Pinpoint the cell where the given text exists, returning its [x, y] midpoint coordinate. 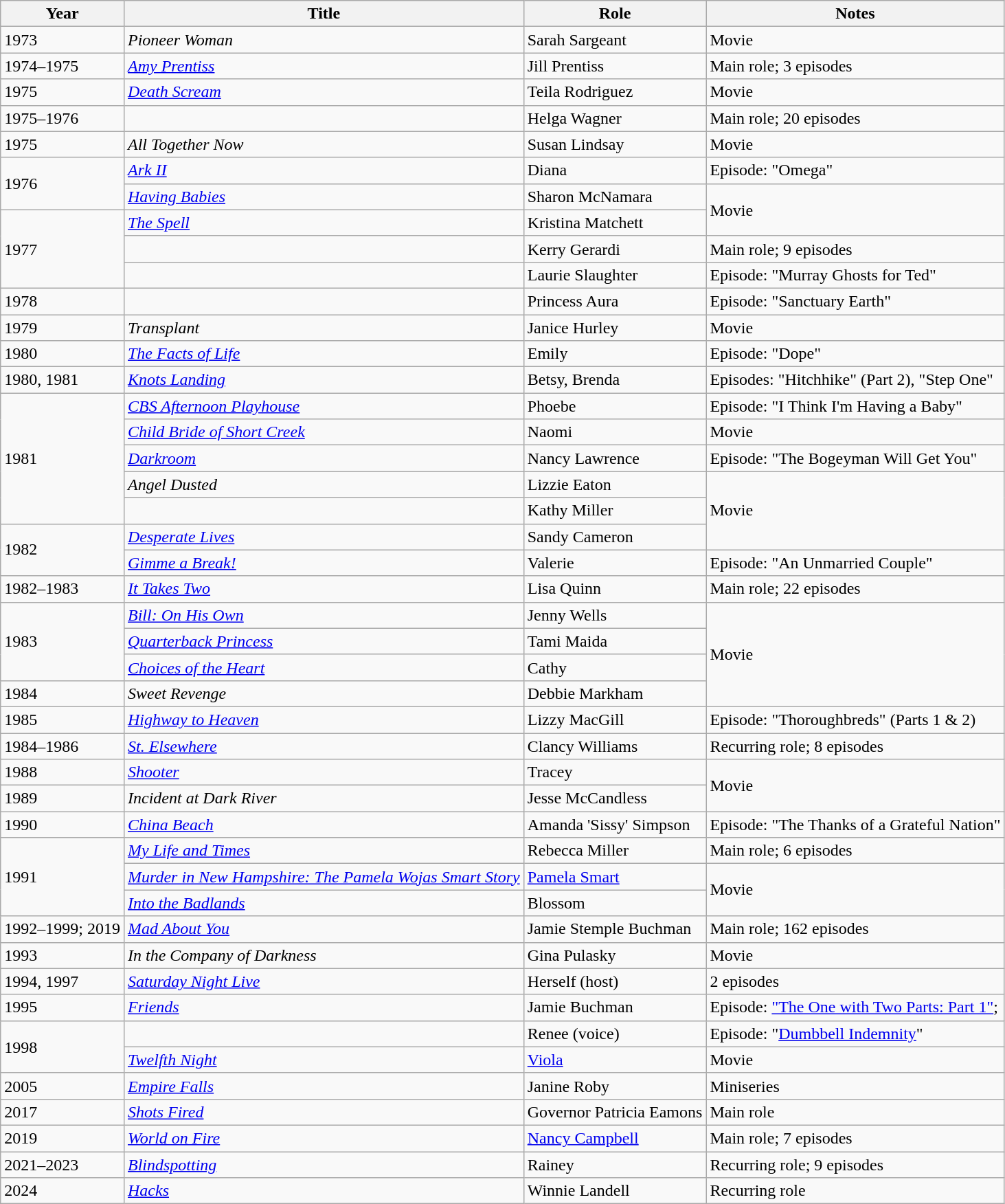
Susan Lindsay [615, 144]
1985 [63, 720]
Episode: "Omega" [855, 170]
Diana [615, 170]
Governor Patricia Eamons [615, 1112]
1979 [63, 328]
Main role; 162 episodes [855, 929]
Title [324, 14]
Janine Roby [615, 1086]
Angel Dusted [324, 484]
Darkroom [324, 458]
Into the Badlands [324, 903]
Main role [855, 1112]
Child Bride of Short Creek [324, 432]
Jenny Wells [615, 615]
Episodes: "Hitchhike" (Part 2), "Step One" [855, 380]
Amanda 'Sissy' Simpson [615, 825]
Lizzy MacGill [615, 720]
Sandy Cameron [615, 537]
St. Elsewhere [324, 746]
Episode: "The Bogeyman Will Get You" [855, 458]
Betsy, Brenda [615, 380]
1975–1976 [63, 118]
Murder in New Hampshire: The Pamela Wojas Smart Story [324, 877]
Bill: On His Own [324, 615]
Renee (voice) [615, 1034]
Kristina Matchett [615, 223]
2024 [63, 1191]
Clancy Williams [615, 746]
Janice Hurley [615, 328]
Main role; 22 episodes [855, 589]
Jamie Stemple Buchman [615, 929]
Ark II [324, 170]
Emily [615, 354]
1984–1986 [63, 746]
Nancy Campbell [615, 1138]
1984 [63, 693]
Episode: "I Think I'm Having a Baby" [855, 406]
Shooter [324, 772]
Winnie Landell [615, 1191]
1995 [63, 1007]
1993 [63, 955]
Viola [615, 1060]
Amy Prentiss [324, 66]
Episode: "Sanctuary Earth" [855, 301]
Episode: "An Unmarried Couple" [855, 563]
Nancy Lawrence [615, 458]
2019 [63, 1138]
1982–1983 [63, 589]
1974–1975 [63, 66]
Helga Wagner [615, 118]
Knots Landing [324, 380]
2017 [63, 1112]
1990 [63, 825]
1991 [63, 877]
Blossom [615, 903]
1988 [63, 772]
It Takes Two [324, 589]
Cathy [615, 667]
China Beach [324, 825]
1980, 1981 [63, 380]
2005 [63, 1086]
World on Fire [324, 1138]
1998 [63, 1047]
Lizzie Eaton [615, 484]
Desperate Lives [324, 537]
1977 [63, 249]
Princess Aura [615, 301]
My Life and Times [324, 851]
Sharon McNamara [615, 197]
Rainey [615, 1165]
2021–2023 [63, 1165]
1973 [63, 40]
Recurring role; 9 episodes [855, 1165]
Blindspotting [324, 1165]
Episode: "The One with Two Parts: Part 1"; [855, 1007]
Tami Maida [615, 641]
The Spell [324, 223]
1981 [63, 458]
Recurring role [855, 1191]
Kathy Miller [615, 511]
Valerie [615, 563]
Hacks [324, 1191]
Main role; 6 episodes [855, 851]
1983 [63, 641]
Episode: "Dope" [855, 354]
Sweet Revenge [324, 693]
1980 [63, 354]
Incident at Dark River [324, 799]
Notes [855, 14]
Main role; 20 episodes [855, 118]
Empire Falls [324, 1086]
1976 [63, 183]
Role [615, 14]
Naomi [615, 432]
Shots Fired [324, 1112]
Main role; 9 episodes [855, 249]
Episode: "Murray Ghosts for Ted" [855, 275]
2 episodes [855, 981]
CBS Afternoon Playhouse [324, 406]
1994, 1997 [63, 981]
Jamie Buchman [615, 1007]
Jill Prentiss [615, 66]
Herself (host) [615, 981]
Twelfth Night [324, 1060]
Highway to Heaven [324, 720]
Year [63, 14]
Lisa Quinn [615, 589]
1989 [63, 799]
Phoebe [615, 406]
Laurie Slaughter [615, 275]
The Facts of Life [324, 354]
Episode: "Dumbbell Indemnity" [855, 1034]
Main role; 3 episodes [855, 66]
Gimme a Break! [324, 563]
Teila Rodriguez [615, 92]
1978 [63, 301]
Debbie Markham [615, 693]
Miniseries [855, 1086]
Mad About You [324, 929]
Kerry Gerardi [615, 249]
Tracey [615, 772]
1992–1999; 2019 [63, 929]
Jesse McCandless [615, 799]
Gina Pulasky [615, 955]
Death Scream [324, 92]
Choices of the Heart [324, 667]
Pioneer Woman [324, 40]
Episode: "Thoroughbreds" (Parts 1 & 2) [855, 720]
All Together Now [324, 144]
Rebecca Miller [615, 851]
Transplant [324, 328]
Having Babies [324, 197]
In the Company of Darkness [324, 955]
Saturday Night Live [324, 981]
1982 [63, 550]
Friends [324, 1007]
Sarah Sargeant [615, 40]
Quarterback Princess [324, 641]
Pamela Smart [615, 877]
Recurring role; 8 episodes [855, 746]
Episode: "The Thanks of a Grateful Nation" [855, 825]
Main role; 7 episodes [855, 1138]
